For the text-containing cell, return its midpoint in [X, Y] coordinate format. 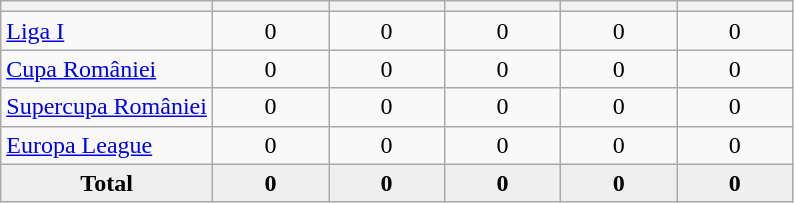
Europa League [107, 145]
Liga I [107, 31]
Cupa României [107, 69]
Total [107, 183]
Supercupa României [107, 107]
